Capture the cell that displays the provided text and extract its (x, y) central coordinate. 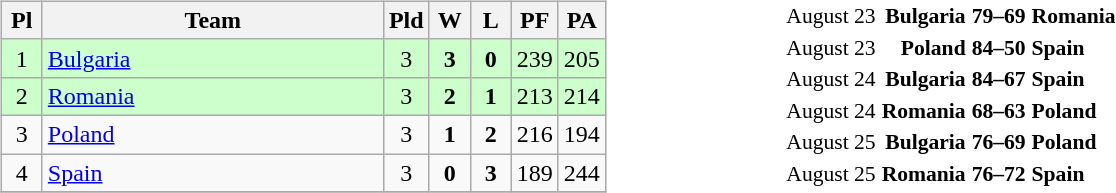
Spain (212, 173)
Team (212, 20)
194 (582, 134)
244 (582, 173)
76–72 (998, 173)
213 (534, 96)
84–50 (998, 47)
Pl (22, 20)
84–67 (998, 79)
189 (534, 173)
PA (582, 20)
PF (534, 20)
L (490, 20)
205 (582, 58)
214 (582, 96)
239 (534, 58)
W (450, 20)
Pld (406, 20)
216 (534, 134)
76–69 (998, 142)
4 (22, 173)
79–69 (998, 16)
68–63 (998, 110)
